Provide the [X, Y] coordinate of the cell's center where the given text is located.  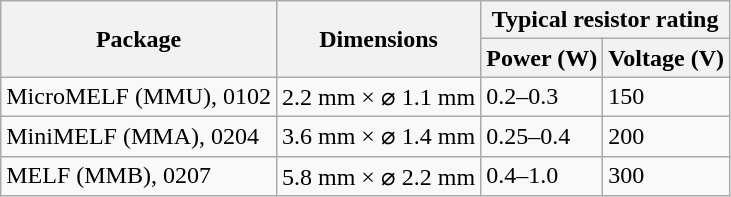
MELF (MMB), 0207 [139, 176]
Package [139, 39]
3.6 mm × ⌀ 1.4 mm [378, 136]
MicroMELF (MMU), 0102 [139, 97]
150 [666, 97]
Typical resistor rating [606, 20]
0.2–0.3 [542, 97]
Dimensions [378, 39]
Power (W) [542, 58]
300 [666, 176]
2.2 mm × ⌀ 1.1 mm [378, 97]
Voltage (V) [666, 58]
200 [666, 136]
5.8 mm × ⌀ 2.2 mm [378, 176]
0.25–0.4 [542, 136]
0.4–1.0 [542, 176]
MiniMELF (MMA), 0204 [139, 136]
